Determine the (x, y) coordinate at the center of the cell enclosing the given text.  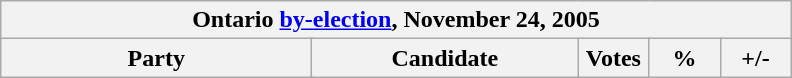
+/- (756, 58)
Candidate (445, 58)
% (684, 58)
Party (156, 58)
Votes (614, 58)
Ontario by-election, November 24, 2005 (396, 20)
